Scan for the cell matching the given text and deliver its [x, y] coordinate at center. 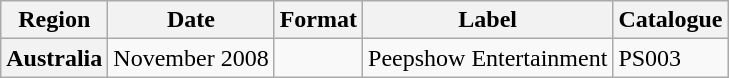
Region [54, 20]
PS003 [670, 58]
Catalogue [670, 20]
Australia [54, 58]
Peepshow Entertainment [488, 58]
November 2008 [191, 58]
Label [488, 20]
Format [318, 20]
Date [191, 20]
